Detect which cell encompasses the target text, then output its (x, y) center coordinate. 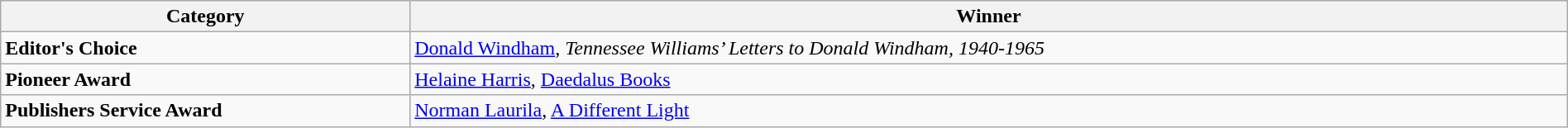
Pioneer Award (205, 79)
Donald Windham, Tennessee Williams’ Letters to Donald Windham, 1940-1965 (989, 48)
Norman Laurila, A Different Light (989, 111)
Category (205, 17)
Publishers Service Award (205, 111)
Winner (989, 17)
Editor's Choice (205, 48)
Helaine Harris, Daedalus Books (989, 79)
